Pinpoint the cell where the given text exists, returning its (X, Y) midpoint coordinate. 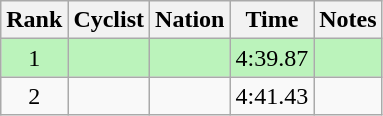
Time (272, 20)
1 (34, 58)
2 (34, 96)
Nation (190, 20)
4:41.43 (272, 96)
Cyclist (109, 20)
Notes (348, 20)
Rank (34, 20)
4:39.87 (272, 58)
